Provide the (x, y) coordinate of the cell's center where the given text is located.  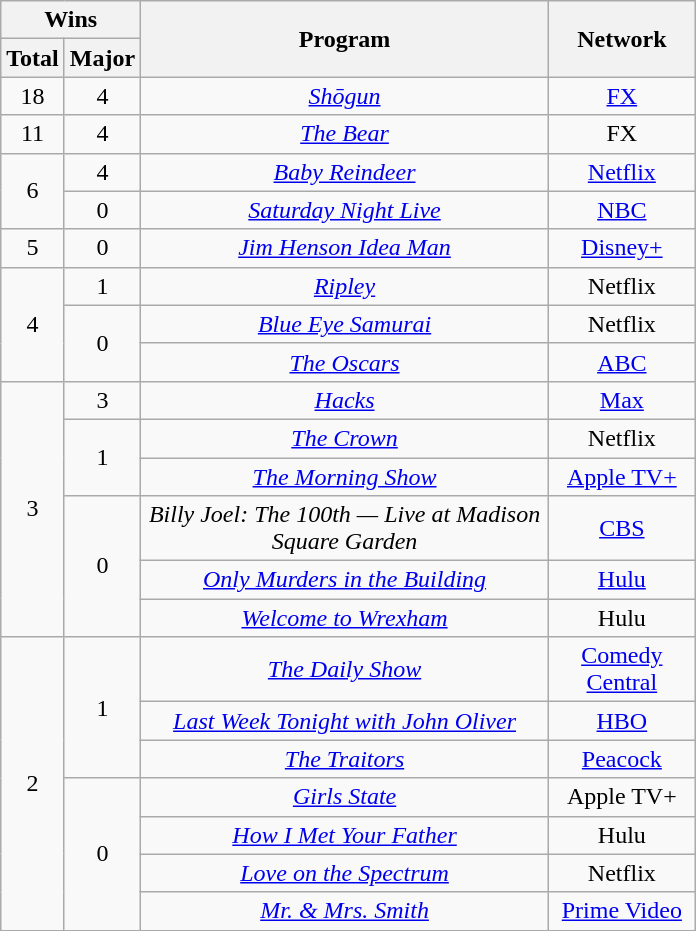
Only Murders in the Building (345, 580)
The Morning Show (345, 477)
Billy Joel: The 100th — Live at Madison Square Garden (345, 528)
18 (33, 96)
Prime Video (622, 911)
Comedy Central (622, 670)
Max (622, 400)
5 (33, 248)
Blue Eye Samurai (345, 324)
11 (33, 134)
Hacks (345, 400)
Wins (71, 20)
HBO (622, 721)
The Daily Show (345, 670)
Welcome to Wrexham (345, 618)
Jim Henson Idea Man (345, 248)
The Oscars (345, 362)
Love on the Spectrum (345, 873)
Last Week Tonight with John Oliver (345, 721)
ABC (622, 362)
CBS (622, 528)
Ripley (345, 286)
Girls State (345, 797)
Shōgun (345, 96)
Total (33, 58)
Saturday Night Live (345, 210)
Peacock (622, 759)
The Traitors (345, 759)
6 (33, 191)
How I Met Your Father (345, 835)
Program (345, 39)
Mr. & Mrs. Smith (345, 911)
NBC (622, 210)
2 (33, 784)
The Bear (345, 134)
The Crown (345, 438)
Baby Reindeer (345, 172)
Major (102, 58)
Network (622, 39)
Disney+ (622, 248)
